Determine the [x, y] coordinate at the center of the cell enclosing the given text.  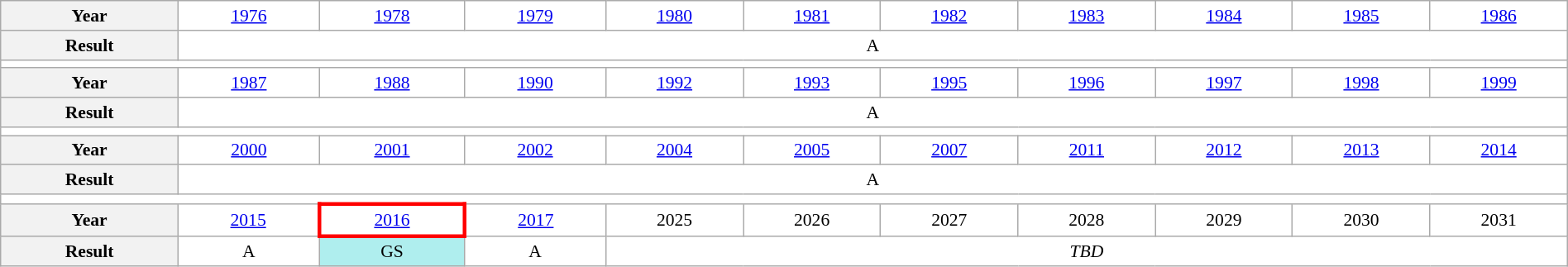
1979 [536, 16]
2017 [536, 220]
1997 [1224, 83]
1981 [812, 16]
2005 [812, 150]
1995 [949, 83]
GS [392, 251]
2007 [949, 150]
2030 [1361, 220]
2025 [674, 220]
2031 [1499, 220]
1986 [1499, 16]
2001 [392, 150]
1987 [248, 83]
1985 [1361, 16]
1992 [674, 83]
1983 [1087, 16]
2027 [949, 220]
2011 [1087, 150]
1982 [949, 16]
2004 [674, 150]
2013 [1361, 150]
2029 [1224, 220]
2014 [1499, 150]
2015 [248, 220]
1998 [1361, 83]
1993 [812, 83]
1999 [1499, 83]
1976 [248, 16]
1980 [674, 16]
2016 [392, 220]
2028 [1087, 220]
1984 [1224, 16]
2012 [1224, 150]
2026 [812, 220]
2000 [248, 150]
1996 [1087, 83]
2002 [536, 150]
1990 [536, 83]
TBD [1087, 251]
1988 [392, 83]
1978 [392, 16]
